Find where the given text appears and provide that cell's center as [X, Y] coordinate. 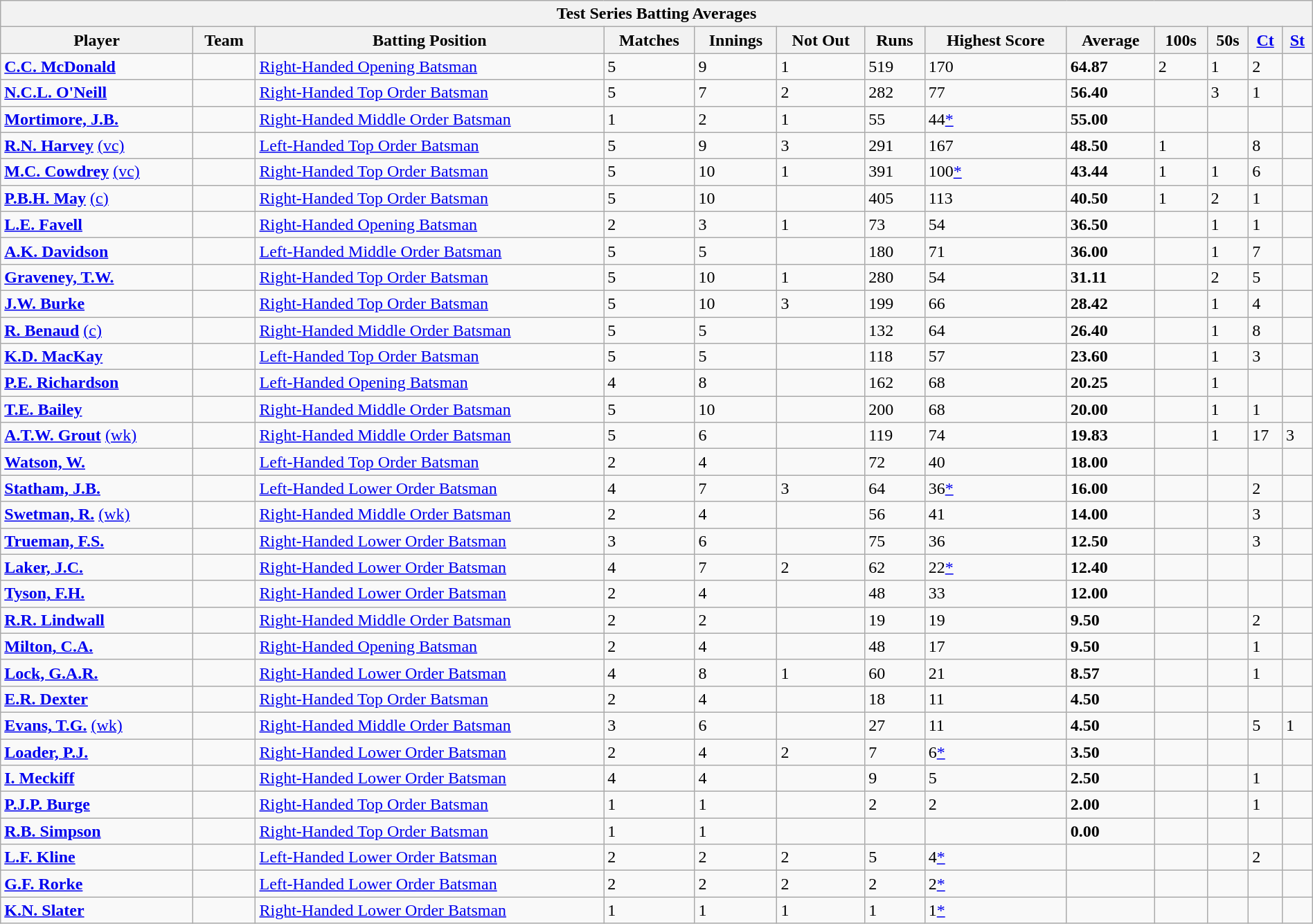
14.00 [1111, 515]
Innings [735, 40]
56 [895, 515]
Trueman, F.S. [97, 541]
391 [895, 172]
8.57 [1111, 673]
36.00 [1111, 251]
74 [996, 436]
40 [996, 462]
200 [895, 409]
36.50 [1111, 224]
2.50 [1111, 779]
20.25 [1111, 383]
280 [895, 277]
Graveney, T.W. [97, 277]
2.00 [1111, 805]
A.T.W. Grout (wk) [97, 436]
P.B.H. May (c) [97, 198]
P.E. Richardson [97, 383]
Not Out [821, 40]
75 [895, 541]
K.D. MacKay [97, 357]
18 [895, 699]
P.J.P. Burge [97, 805]
Swetman, R. (wk) [97, 515]
12.00 [1111, 594]
K.N. Slater [97, 910]
132 [895, 330]
23.60 [1111, 357]
36 [996, 541]
N.C.L. O'Neill [97, 93]
50s [1228, 40]
41 [996, 515]
6* [996, 752]
Lock, G.A.R. [97, 673]
18.00 [1111, 462]
118 [895, 357]
16.00 [1111, 488]
44* [996, 119]
21 [996, 673]
119 [895, 436]
R.N. Harvey (vc) [97, 145]
Ct [1266, 40]
G.F. Rorke [97, 884]
Mortimore, J.B. [97, 119]
Average [1111, 40]
St [1298, 40]
Loader, P.J. [97, 752]
519 [895, 66]
Team [224, 40]
72 [895, 462]
100s [1181, 40]
I. Meckiff [97, 779]
Statham, J.B. [97, 488]
73 [895, 224]
Left-Handed Middle Order Batsman [429, 251]
282 [895, 93]
L.E. Favell [97, 224]
R.B. Simpson [97, 831]
2* [996, 884]
L.F. Kline [97, 858]
31.11 [1111, 277]
199 [895, 303]
62 [895, 567]
Watson, W. [97, 462]
Left-Handed Opening Batsman [429, 383]
66 [996, 303]
167 [996, 145]
Highest Score [996, 40]
C.C. McDonald [97, 66]
J.W. Burke [97, 303]
405 [895, 198]
28.42 [1111, 303]
1* [996, 910]
R.R. Lindwall [97, 620]
22* [996, 567]
100* [996, 172]
43.44 [1111, 172]
12.50 [1111, 541]
R. Benaud (c) [97, 330]
Batting Position [429, 40]
291 [895, 145]
40.50 [1111, 198]
Laker, J.C. [97, 567]
55.00 [1111, 119]
Test Series Batting Averages [656, 14]
19.83 [1111, 436]
20.00 [1111, 409]
56.40 [1111, 93]
27 [895, 725]
33 [996, 594]
4* [996, 858]
36* [996, 488]
57 [996, 357]
Runs [895, 40]
E.R. Dexter [97, 699]
113 [996, 198]
Player [97, 40]
162 [895, 383]
48.50 [1111, 145]
3.50 [1111, 752]
M.C. Cowdrey (vc) [97, 172]
Milton, C.A. [97, 646]
26.40 [1111, 330]
55 [895, 119]
A.K. Davidson [97, 251]
12.40 [1111, 567]
Evans, T.G. (wk) [97, 725]
0.00 [1111, 831]
60 [895, 673]
170 [996, 66]
77 [996, 93]
T.E. Bailey [97, 409]
Matches [650, 40]
Tyson, F.H. [97, 594]
71 [996, 251]
180 [895, 251]
64.87 [1111, 66]
